Determine the [X, Y] coordinate at the center of the cell enclosing the given text.  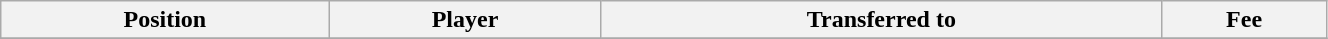
Position [165, 20]
Fee [1244, 20]
Player [465, 20]
Transferred to [882, 20]
